Find where the given text appears and provide that cell's center as [x, y] coordinate. 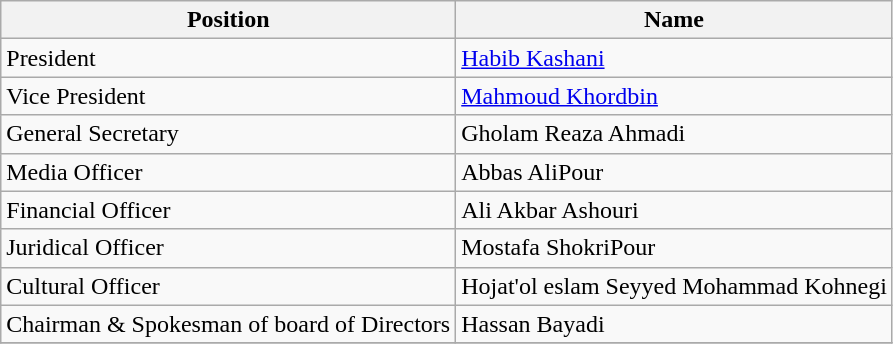
Cultural Officer [228, 286]
General Secretary [228, 134]
Media Officer [228, 172]
Juridical Officer [228, 248]
Hassan Bayadi [674, 324]
Vice President [228, 96]
Gholam Reaza Ahmadi [674, 134]
President [228, 58]
Abbas AliPour [674, 172]
Financial Officer [228, 210]
Name [674, 20]
Habib Kashani [674, 58]
Ali Akbar Ashouri [674, 210]
Position [228, 20]
Mahmoud Khordbin [674, 96]
Hojat'ol eslam Seyyed Mohammad Kohnegi [674, 286]
Mostafa ShokriPour [674, 248]
Chairman & Spokesman of board of Directors [228, 324]
